Find where the given text appears and provide that cell's center as [x, y] coordinate. 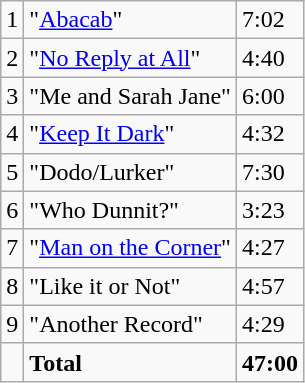
7:30 [270, 172]
"Keep It Dark" [130, 134]
2 [12, 58]
"Me and Sarah Jane" [130, 96]
"Like it or Not" [130, 286]
"Abacab" [130, 20]
6 [12, 210]
9 [12, 324]
7:02 [270, 20]
4:32 [270, 134]
8 [12, 286]
6:00 [270, 96]
4:29 [270, 324]
"Who Dunnit?" [130, 210]
7 [12, 248]
"Another Record" [130, 324]
4:57 [270, 286]
Total [130, 362]
4:27 [270, 248]
4 [12, 134]
"No Reply at All" [130, 58]
3:23 [270, 210]
47:00 [270, 362]
3 [12, 96]
1 [12, 20]
"Man on the Corner" [130, 248]
"Dodo/Lurker" [130, 172]
4:40 [270, 58]
5 [12, 172]
